Scan for the cell matching the given text and deliver its (X, Y) coordinate at center. 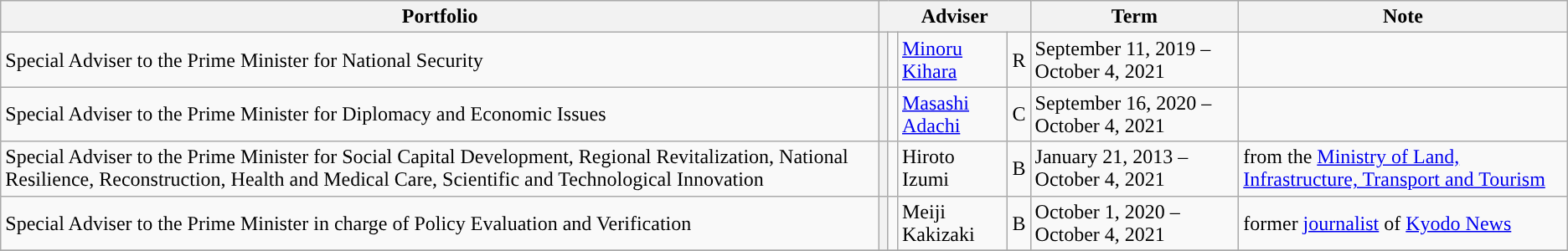
Masashi Adachi (952, 114)
C (1019, 114)
from the Ministry of Land, Infrastructure, Transport and Tourism (1403, 169)
former journalist of Kyodo News (1403, 223)
Term (1134, 17)
Minoru Kihara (952, 60)
January 21, 2013 – October 4, 2021 (1134, 169)
Special Adviser to the Prime Minister for National Security (441, 60)
October 1, 2020 – October 4, 2021 (1134, 223)
Special Adviser to the Prime Minister in charge of Policy Evaluation and Verification (441, 223)
September 11, 2019 – October 4, 2021 (1134, 60)
R (1019, 60)
Portfolio (441, 17)
Note (1403, 17)
Adviser (955, 17)
Special Adviser to the Prime Minister for Diplomacy and Economic Issues (441, 114)
September 16, 2020 – October 4, 2021 (1134, 114)
Meiji Kakizaki (952, 223)
Hiroto Izumi (952, 169)
